Scan for the cell matching the given text and deliver its (X, Y) coordinate at center. 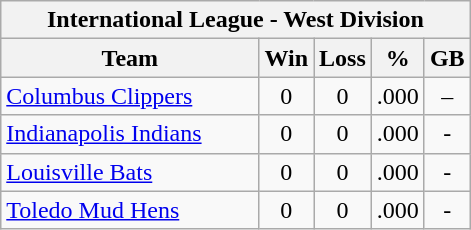
International League - West Division (236, 20)
% (398, 58)
Win (286, 58)
Indianapolis Indians (130, 134)
Loss (343, 58)
Toledo Mud Hens (130, 210)
– (447, 96)
Columbus Clippers (130, 96)
Louisville Bats (130, 172)
GB (447, 58)
Team (130, 58)
